Identify which cell holds the provided text, then report its (X, Y) central coordinate. 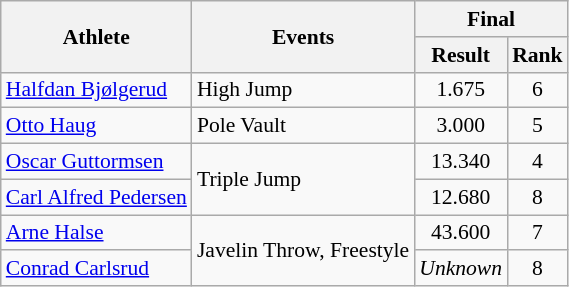
43.600 (460, 233)
3.000 (460, 126)
Triple Jump (303, 180)
6 (538, 90)
13.340 (460, 162)
Arne Halse (96, 233)
Unknown (460, 269)
High Jump (303, 90)
Athlete (96, 36)
Pole Vault (303, 126)
Javelin Throw, Freestyle (303, 250)
Events (303, 36)
Result (460, 55)
Otto Haug (96, 126)
Carl Alfred Pedersen (96, 197)
7 (538, 233)
Oscar Guttormsen (96, 162)
Halfdan Bjølgerud (96, 90)
4 (538, 162)
Conrad Carlsrud (96, 269)
1.675 (460, 90)
12.680 (460, 197)
Rank (538, 55)
Final (490, 19)
5 (538, 126)
